Locate the cell with the specified text and output its (X, Y) center coordinate. 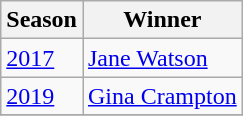
Gina Crampton (162, 96)
2019 (42, 96)
Winner (162, 20)
Jane Watson (162, 58)
Season (42, 20)
2017 (42, 58)
